Search for the cell housing the specified text and yield its [X, Y] center coordinate. 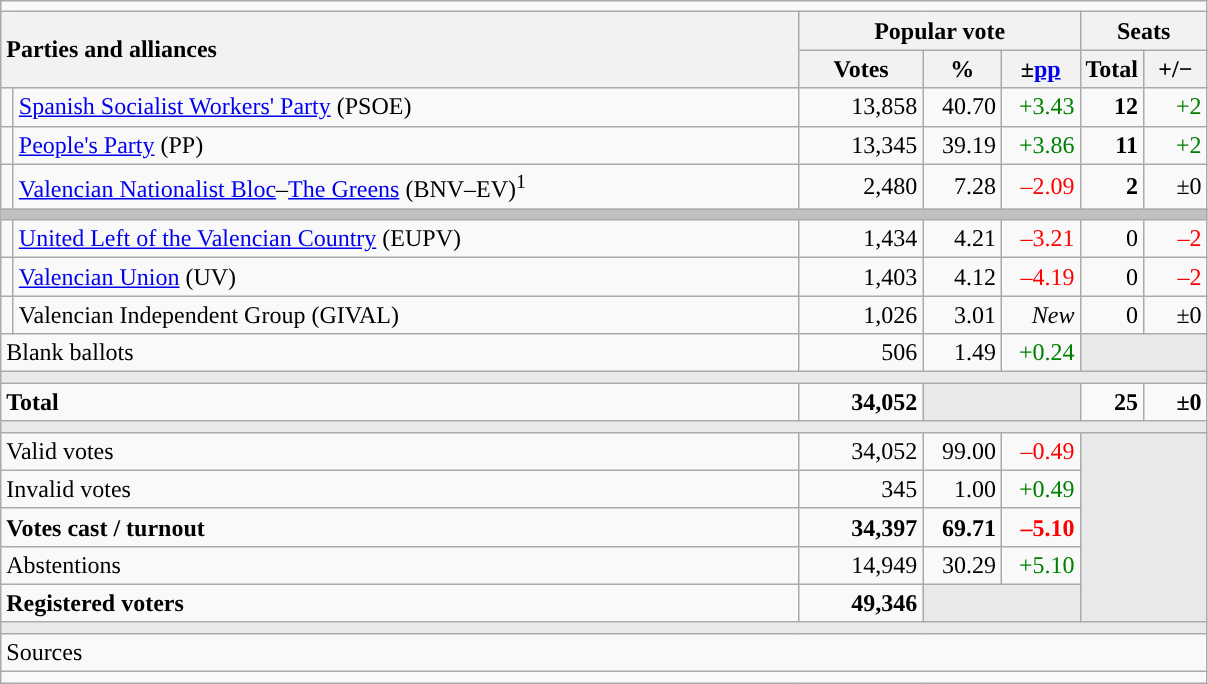
99.00 [962, 451]
34,397 [861, 527]
49,346 [861, 603]
25 [1112, 402]
69.71 [962, 527]
+3.86 [1040, 145]
2,480 [861, 186]
13,858 [861, 107]
United Left of the Valencian Country (EUPV) [406, 239]
Sources [604, 652]
Votes cast / turnout [400, 527]
3.01 [962, 315]
–2.09 [1040, 186]
Valencian Union (UV) [406, 277]
11 [1112, 145]
Parties and alliances [400, 50]
Valencian Nationalist Bloc–The Greens (BNV–EV)1 [406, 186]
30.29 [962, 565]
4.21 [962, 239]
40.70 [962, 107]
13,345 [861, 145]
1.49 [962, 353]
% [962, 69]
Valid votes [400, 451]
345 [861, 489]
Votes [861, 69]
1.00 [962, 489]
506 [861, 353]
39.19 [962, 145]
+3.43 [1040, 107]
Popular vote [940, 31]
7.28 [962, 186]
1,403 [861, 277]
+/− [1176, 69]
Seats [1144, 31]
–4.19 [1040, 277]
Valencian Independent Group (GIVAL) [406, 315]
–5.10 [1040, 527]
1,434 [861, 239]
Blank ballots [400, 353]
+0.49 [1040, 489]
New [1040, 315]
Abstentions [400, 565]
2 [1112, 186]
14,949 [861, 565]
Invalid votes [400, 489]
4.12 [962, 277]
–3.21 [1040, 239]
Spanish Socialist Workers' Party (PSOE) [406, 107]
+0.24 [1040, 353]
–0.49 [1040, 451]
+5.10 [1040, 565]
1,026 [861, 315]
12 [1112, 107]
±pp [1040, 69]
People's Party (PP) [406, 145]
Registered voters [400, 603]
